Provide the [x, y] coordinate of the cell's center where the given text is located.  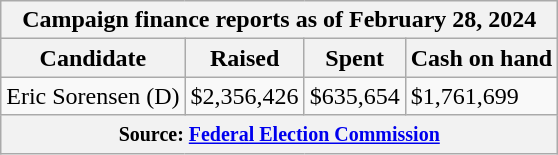
Spent [354, 58]
Candidate [93, 58]
Cash on hand [481, 58]
Source: Federal Election Commission [280, 134]
Raised [244, 58]
$2,356,426 [244, 96]
$635,654 [354, 96]
$1,761,699 [481, 96]
Eric Sorensen (D) [93, 96]
Campaign finance reports as of February 28, 2024 [280, 20]
